Output the (X, Y) coordinate of the center of the cell containing the given text.  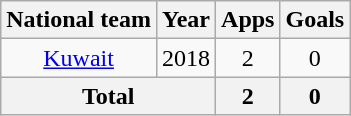
Year (186, 20)
Total (108, 96)
National team (79, 20)
2018 (186, 58)
Apps (248, 20)
Kuwait (79, 58)
Goals (315, 20)
